For the text-containing cell, return its midpoint in (X, Y) coordinate format. 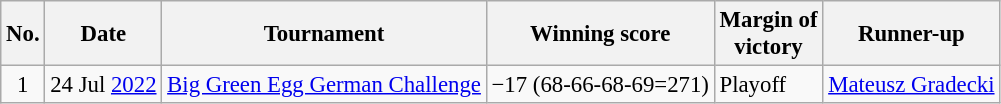
Tournament (324, 34)
No. (23, 34)
Big Green Egg German Challenge (324, 85)
Playoff (768, 85)
Date (104, 34)
Runner-up (912, 34)
Mateusz Gradecki (912, 85)
−17 (68-66-68-69=271) (600, 85)
1 (23, 85)
24 Jul 2022 (104, 85)
Winning score (600, 34)
Margin ofvictory (768, 34)
